Pinpoint the cell where the given text exists, returning its (X, Y) midpoint coordinate. 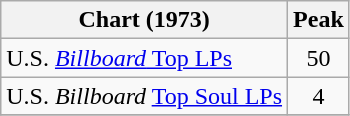
U.S. Billboard Top Soul LPs (144, 96)
U.S. Billboard Top LPs (144, 58)
Chart (1973) (144, 20)
4 (319, 96)
50 (319, 58)
Peak (319, 20)
